Provide the (X, Y) coordinate of the cell's center where the given text is located.  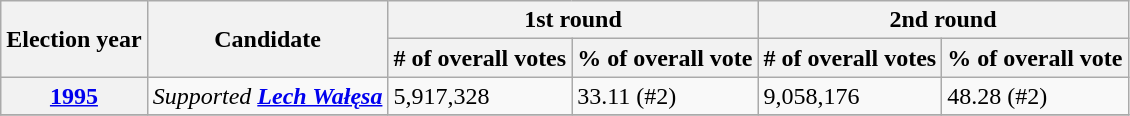
48.28 (#2) (1035, 96)
Supported Lech Wałęsa (268, 96)
5,917,328 (480, 96)
9,058,176 (850, 96)
Election year (74, 39)
2nd round (943, 20)
Candidate (268, 39)
1st round (573, 20)
1995 (74, 96)
33.11 (#2) (665, 96)
